Output the (X, Y) coordinate of the center of the cell containing the given text.  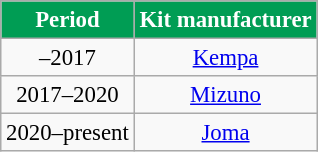
Kit manufacturer (226, 20)
Period (68, 20)
–2017 (68, 58)
Joma (226, 133)
2017–2020 (68, 95)
2020–present (68, 133)
Kempa (226, 58)
Mizuno (226, 95)
